Scan for the cell matching the given text and deliver its (X, Y) coordinate at center. 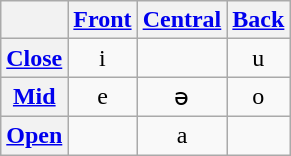
Front (102, 20)
Close (34, 58)
Open (34, 135)
o (258, 97)
Back (258, 20)
e (102, 97)
ə (182, 97)
u (258, 58)
a (182, 135)
i (102, 58)
Mid (34, 97)
Central (182, 20)
